Extract the [X, Y] coordinate from the center of the cell holding the provided text.  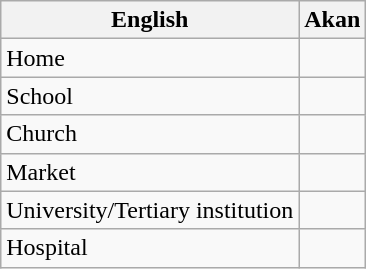
School [150, 96]
Church [150, 134]
Hospital [150, 248]
Home [150, 58]
English [150, 20]
Akan [332, 20]
Market [150, 172]
University/Tertiary institution [150, 210]
